From the cell containing the given text, extract its center point as [X, Y] coordinate. 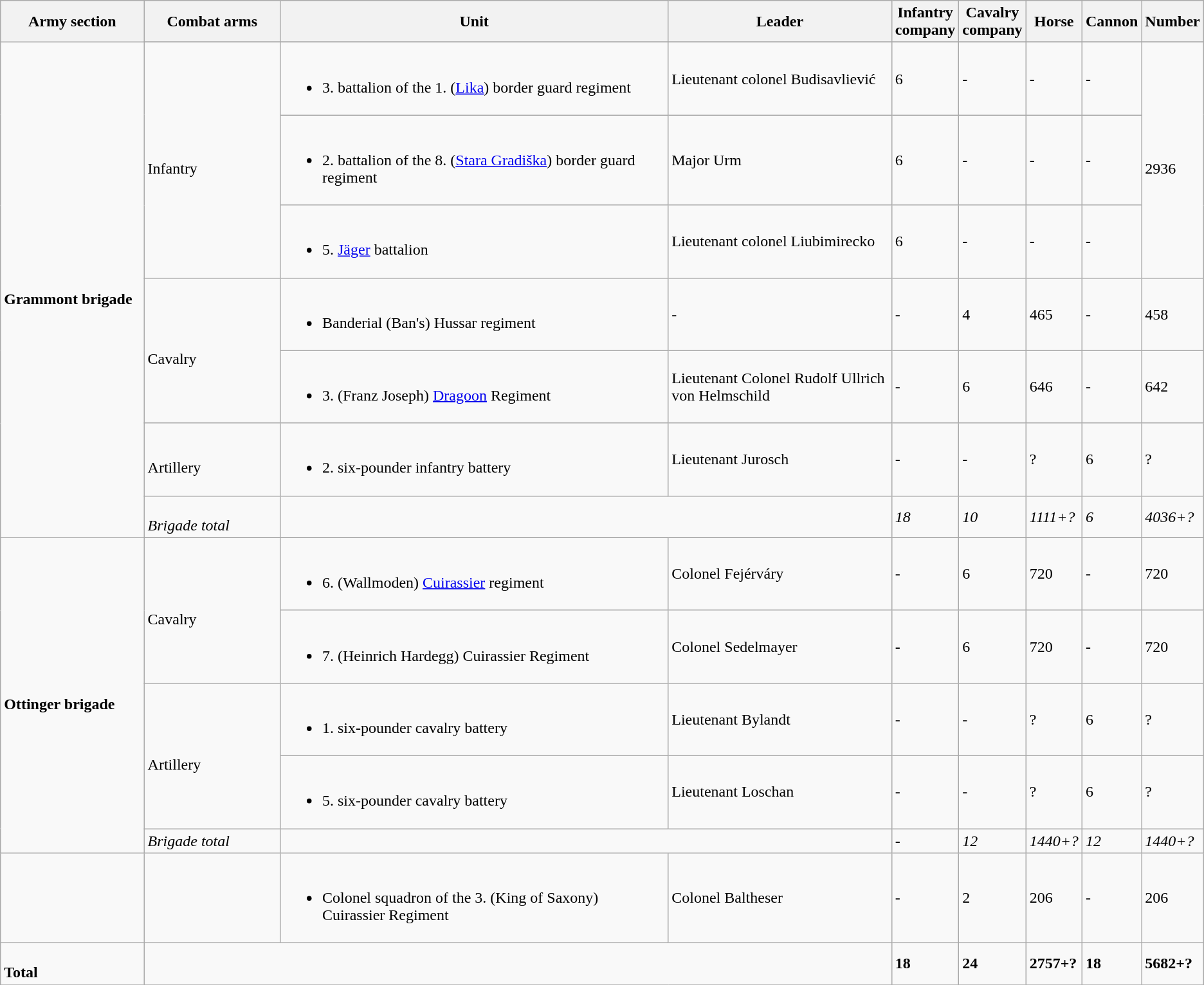
Ottinger brigade [72, 695]
7. (Heinrich Hardegg) Cuirassier Regiment [473, 647]
Colonel Fejérváry [780, 574]
2. six-pounder infantry battery [473, 459]
5. six-pounder cavalry battery [473, 792]
6. (Wallmoden) Cuirassier regiment [473, 574]
Lieutenant Loschan [780, 792]
Lieutenant colonel Budisavliević [780, 78]
Leader [780, 22]
Infantry [212, 160]
Lieutenant colonel Liubimirecko [780, 242]
1111+? [1053, 517]
Colonel squadron of the 3. (King of Saxony) Cuirassier Regiment [473, 898]
Army section [72, 22]
2936 [1172, 160]
2757+? [1053, 964]
4 [992, 314]
4036+? [1172, 517]
Major Urm [780, 160]
642 [1172, 387]
Horse [1053, 22]
Lieutenant Bylandt [780, 719]
458 [1172, 314]
5. Jäger battalion [473, 242]
Infantry company [925, 22]
10 [992, 517]
Unit [473, 22]
646 [1053, 387]
Total [72, 964]
Grammont brigade [72, 290]
3. (Franz Joseph) Dragoon Regiment [473, 387]
Cavalry company [992, 22]
2. battalion of the 8. (Stara Gradiška) border guard regiment [473, 160]
Colonel Baltheser [780, 898]
Banderial (Ban's) Hussar regiment [473, 314]
Cannon [1111, 22]
5682+? [1172, 964]
Lieutenant Jurosch [780, 459]
1. six-pounder cavalry battery [473, 719]
Lieutenant Colonel Rudolf Ullrich von Helmschild [780, 387]
24 [992, 964]
465 [1053, 314]
Number [1172, 22]
Combat arms [212, 22]
2 [992, 898]
Colonel Sedelmayer [780, 647]
3. battalion of the 1. (Lika) border guard regiment [473, 78]
